Find where the given text appears and provide that cell's center as (X, Y) coordinate. 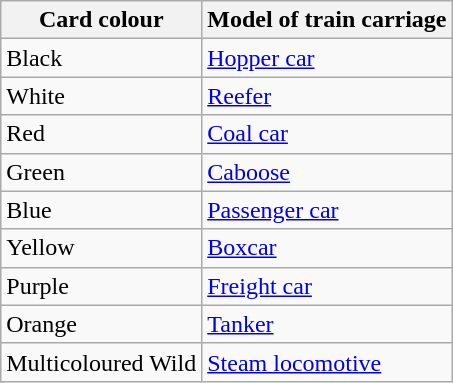
Model of train carriage (327, 20)
Black (102, 58)
Caboose (327, 172)
Tanker (327, 324)
Freight car (327, 286)
White (102, 96)
Boxcar (327, 248)
Orange (102, 324)
Steam locomotive (327, 362)
Reefer (327, 96)
Multicoloured Wild (102, 362)
Yellow (102, 248)
Green (102, 172)
Passenger car (327, 210)
Card colour (102, 20)
Purple (102, 286)
Red (102, 134)
Coal car (327, 134)
Hopper car (327, 58)
Blue (102, 210)
